Detect which cell encompasses the target text, then output its [X, Y] center coordinate. 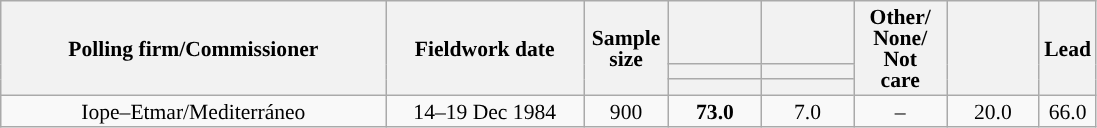
Polling firm/Commissioner [194, 48]
Fieldwork date [485, 48]
7.0 [808, 110]
900 [626, 110]
73.0 [716, 110]
Lead [1068, 48]
20.0 [992, 110]
Iope–Etmar/Mediterráneo [194, 110]
66.0 [1068, 110]
14–19 Dec 1984 [485, 110]
Other/None/Notcare [900, 48]
– [900, 110]
Sample size [626, 48]
